Return (x, y) of the center of cell containing provided text 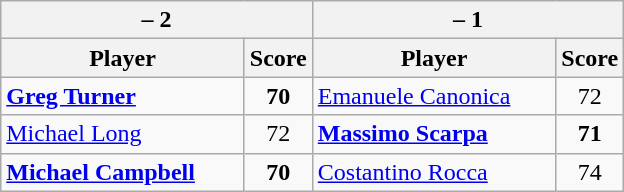
Emanuele Canonica (434, 96)
– 2 (157, 20)
74 (590, 172)
Greg Turner (123, 96)
Costantino Rocca (434, 172)
71 (590, 134)
Michael Campbell (123, 172)
Massimo Scarpa (434, 134)
– 1 (468, 20)
Michael Long (123, 134)
